Scan for the cell matching the given text and deliver its (x, y) coordinate at center. 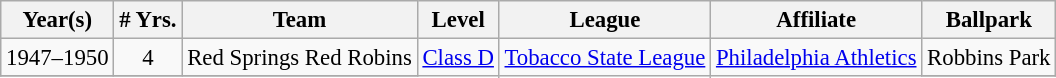
Robbins Park (989, 58)
Level (458, 20)
Affiliate (816, 20)
Red Springs Red Robins (300, 58)
Team (300, 20)
4 (148, 58)
Class D (458, 58)
# Yrs. (148, 20)
Philadelphia Athletics (816, 58)
Ballpark (989, 20)
Tobacco State League (604, 58)
League (604, 20)
Year(s) (58, 20)
1947–1950 (58, 58)
